Locate the cell with the specified text and output its [X, Y] center coordinate. 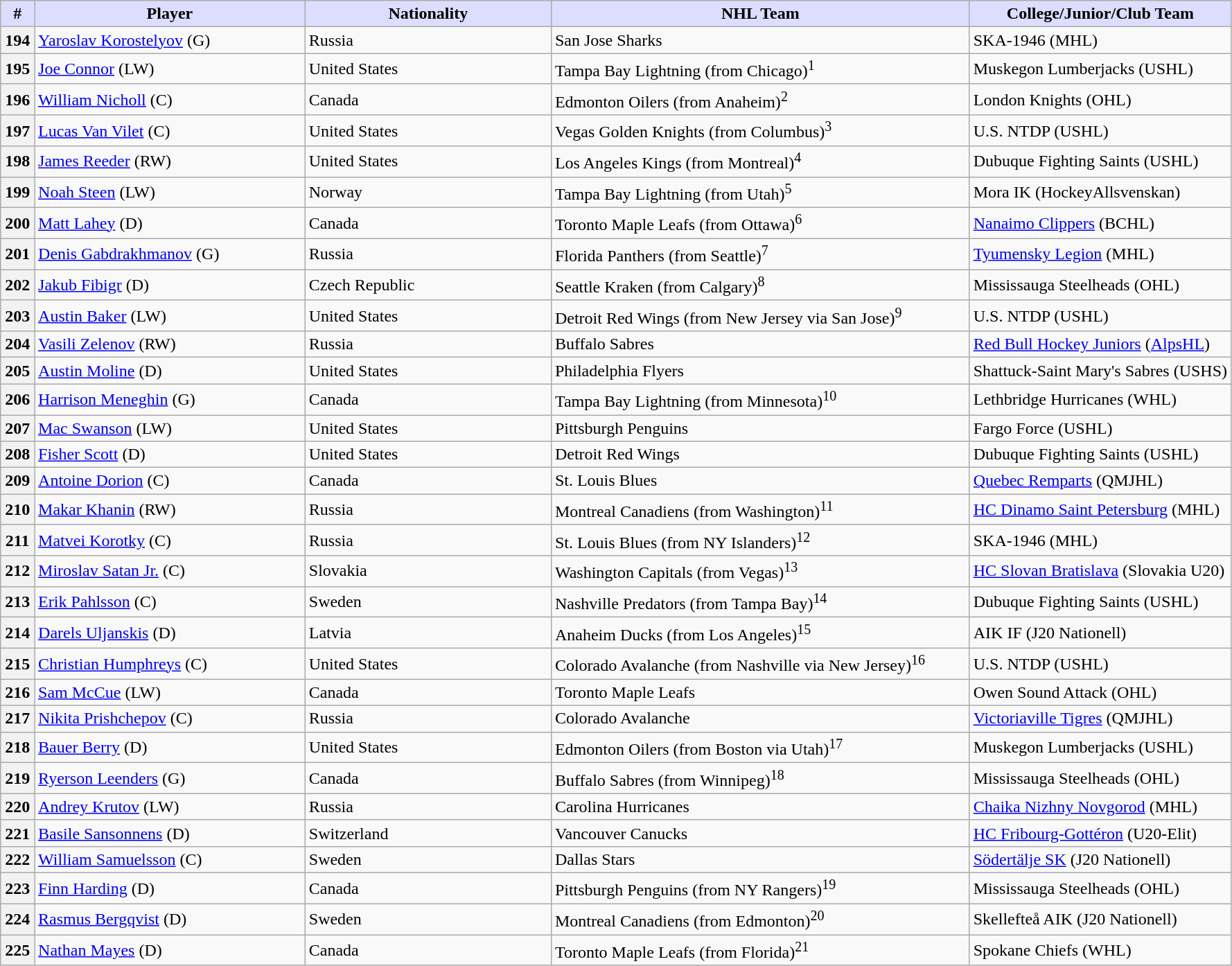
Quebec Remparts (QMJHL) [1100, 481]
Andrey Krutov (LW) [170, 807]
Nikita Prishchepov (C) [170, 719]
Colorado Avalanche [760, 719]
196 [18, 100]
Bauer Berry (D) [170, 747]
London Knights (OHL) [1100, 100]
Toronto Maple Leafs (from Florida)21 [760, 951]
Player [170, 14]
Philadelphia Flyers [760, 371]
Fargo Force (USHL) [1100, 428]
Owen Sound Attack (OHL) [1100, 692]
Fisher Scott (D) [170, 455]
194 [18, 40]
Shattuck-Saint Mary's Sabres (USHS) [1100, 371]
224 [18, 919]
College/Junior/Club Team [1100, 14]
208 [18, 455]
Denis Gabdrakhmanov (G) [170, 254]
Erik Pahlsson (C) [170, 601]
Spokane Chiefs (WHL) [1100, 951]
William Nicholl (C) [170, 100]
Latvia [428, 633]
Colorado Avalanche (from Nashville via New Jersey)16 [760, 664]
Vegas Golden Knights (from Columbus)3 [760, 130]
Montreal Canadiens (from Washington)11 [760, 510]
Nationality [428, 14]
Austin Baker (LW) [170, 316]
Joe Connor (LW) [170, 69]
198 [18, 162]
William Samuelsson (C) [170, 859]
Christian Humphreys (C) [170, 664]
Matt Lahey (D) [170, 223]
215 [18, 664]
Darels Uljanskis (D) [170, 633]
HC Fribourg-Gottéron (U20-Elit) [1100, 833]
Skellefteå AIK (J20 Nationell) [1100, 919]
Basile Sansonnens (D) [170, 833]
Vasili Zelenov (RW) [170, 344]
Edmonton Oilers (from Boston via Utah)17 [760, 747]
San Jose Sharks [760, 40]
Detroit Red Wings [760, 455]
204 [18, 344]
# [18, 14]
Mac Swanson (LW) [170, 428]
206 [18, 399]
Tyumensky Legion (MHL) [1100, 254]
Sam McCue (LW) [170, 692]
St. Louis Blues (from NY Islanders)12 [760, 541]
Tampa Bay Lightning (from Utah)5 [760, 193]
200 [18, 223]
Harrison Meneghin (G) [170, 399]
201 [18, 254]
Buffalo Sabres (from Winnipeg)18 [760, 779]
199 [18, 193]
Toronto Maple Leafs [760, 692]
Detroit Red Wings (from New Jersey via San Jose)9 [760, 316]
Edmonton Oilers (from Anaheim)2 [760, 100]
221 [18, 833]
220 [18, 807]
222 [18, 859]
Carolina Hurricanes [760, 807]
Seattle Kraken (from Calgary)8 [760, 286]
Ryerson Leenders (G) [170, 779]
Czech Republic [428, 286]
Miroslav Satan Jr. (C) [170, 571]
Noah Steen (LW) [170, 193]
197 [18, 130]
202 [18, 286]
Victoriaville Tigres (QMJHL) [1100, 719]
Switzerland [428, 833]
Tampa Bay Lightning (from Minnesota)10 [760, 399]
Tampa Bay Lightning (from Chicago)1 [760, 69]
James Reeder (RW) [170, 162]
219 [18, 779]
Lucas Van Vilet (C) [170, 130]
Slovakia [428, 571]
Vancouver Canucks [760, 833]
Matvei Korotky (C) [170, 541]
Pittsburgh Penguins [760, 428]
Antoine Dorion (C) [170, 481]
Red Bull Hockey Juniors (AlpsHL) [1100, 344]
Nathan Mayes (D) [170, 951]
Florida Panthers (from Seattle)7 [760, 254]
Austin Moline (D) [170, 371]
Rasmus Bergqvist (D) [170, 919]
Nashville Predators (from Tampa Bay)14 [760, 601]
Nanaimo Clippers (BCHL) [1100, 223]
Anaheim Ducks (from Los Angeles)15 [760, 633]
AIK IF (J20 Nationell) [1100, 633]
HC Slovan Bratislava (Slovakia U20) [1100, 571]
Yaroslav Korostelyov (G) [170, 40]
St. Louis Blues [760, 481]
223 [18, 888]
Jakub Fibigr (D) [170, 286]
216 [18, 692]
Dallas Stars [760, 859]
Finn Harding (D) [170, 888]
212 [18, 571]
217 [18, 719]
Washington Capitals (from Vegas)13 [760, 571]
Mora IK (HockeyAllsvenskan) [1100, 193]
Lethbridge Hurricanes (WHL) [1100, 399]
207 [18, 428]
210 [18, 510]
205 [18, 371]
Chaika Nizhny Novgorod (MHL) [1100, 807]
Los Angeles Kings (from Montreal)4 [760, 162]
225 [18, 951]
195 [18, 69]
211 [18, 541]
Norway [428, 193]
Montreal Canadiens (from Edmonton)20 [760, 919]
218 [18, 747]
213 [18, 601]
214 [18, 633]
Södertälje SK (J20 Nationell) [1100, 859]
NHL Team [760, 14]
209 [18, 481]
Makar Khanin (RW) [170, 510]
Toronto Maple Leafs (from Ottawa)6 [760, 223]
Pittsburgh Penguins (from NY Rangers)19 [760, 888]
203 [18, 316]
HC Dinamo Saint Petersburg (MHL) [1100, 510]
Buffalo Sabres [760, 344]
